Return [x, y] of the center of cell containing provided text 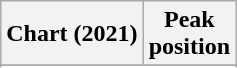
Chart (2021) [72, 34]
Peakposition [189, 34]
